For the text-containing cell, return its midpoint in (x, y) coordinate format. 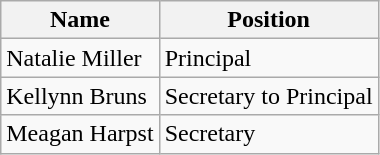
Natalie Miller (80, 58)
Meagan Harpst (80, 134)
Principal (268, 58)
Kellynn Bruns (80, 96)
Secretary to Principal (268, 96)
Secretary (268, 134)
Position (268, 20)
Name (80, 20)
